Locate the cell with the specified text and output its (x, y) center coordinate. 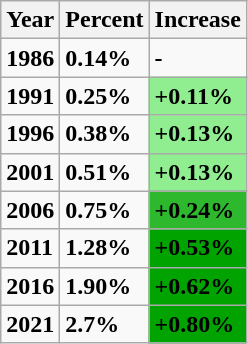
+0.80% (198, 324)
2021 (30, 324)
Increase (198, 20)
Percent (104, 20)
+0.24% (198, 210)
1.28% (104, 248)
2001 (30, 172)
+0.11% (198, 96)
0.51% (104, 172)
+0.62% (198, 286)
0.75% (104, 210)
0.38% (104, 134)
2011 (30, 248)
+0.53% (198, 248)
2006 (30, 210)
2.7% (104, 324)
- (198, 58)
0.14% (104, 58)
1986 (30, 58)
1991 (30, 96)
1996 (30, 134)
0.25% (104, 96)
2016 (30, 286)
Year (30, 20)
1.90% (104, 286)
